For the text-containing cell, return its midpoint in (X, Y) coordinate format. 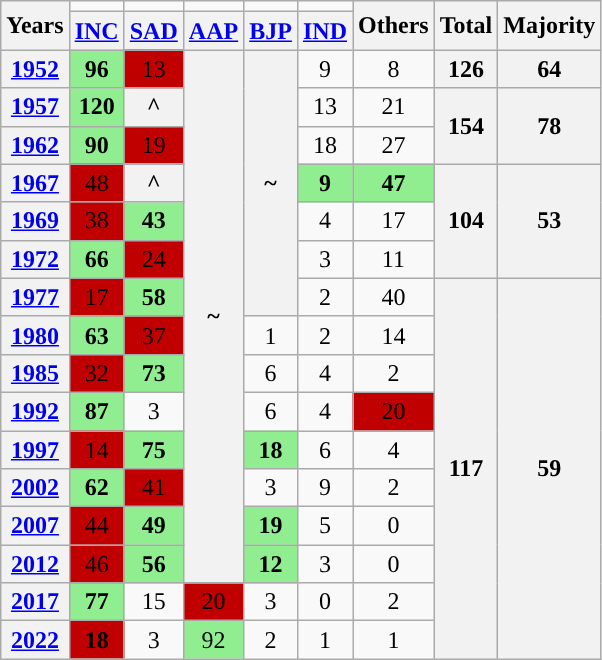
1997 (35, 449)
32 (96, 373)
27 (394, 145)
12 (271, 564)
43 (154, 221)
IND (324, 31)
1962 (35, 145)
21 (394, 107)
1952 (35, 69)
1969 (35, 221)
87 (96, 411)
48 (96, 183)
47 (394, 183)
2022 (35, 640)
Years (35, 26)
1985 (35, 373)
63 (96, 335)
78 (550, 126)
53 (550, 221)
1992 (35, 411)
AAP (213, 31)
2007 (35, 526)
38 (96, 221)
126 (466, 69)
59 (550, 468)
1977 (35, 297)
2017 (35, 602)
Total (466, 26)
56 (154, 564)
58 (154, 297)
75 (154, 449)
37 (154, 335)
1957 (35, 107)
66 (96, 259)
Majority (550, 26)
44 (96, 526)
8 (394, 69)
1972 (35, 259)
15 (154, 602)
1980 (35, 335)
Others (394, 26)
49 (154, 526)
2012 (35, 564)
117 (466, 468)
INC (96, 31)
2002 (35, 488)
64 (550, 69)
46 (96, 564)
104 (466, 221)
62 (96, 488)
92 (213, 640)
40 (394, 297)
BJP (271, 31)
41 (154, 488)
73 (154, 373)
5 (324, 526)
154 (466, 126)
77 (96, 602)
90 (96, 145)
SAD (154, 31)
11 (394, 259)
24 (154, 259)
120 (96, 107)
1967 (35, 183)
96 (96, 69)
